Find where the given text appears and provide that cell's center as (X, Y) coordinate. 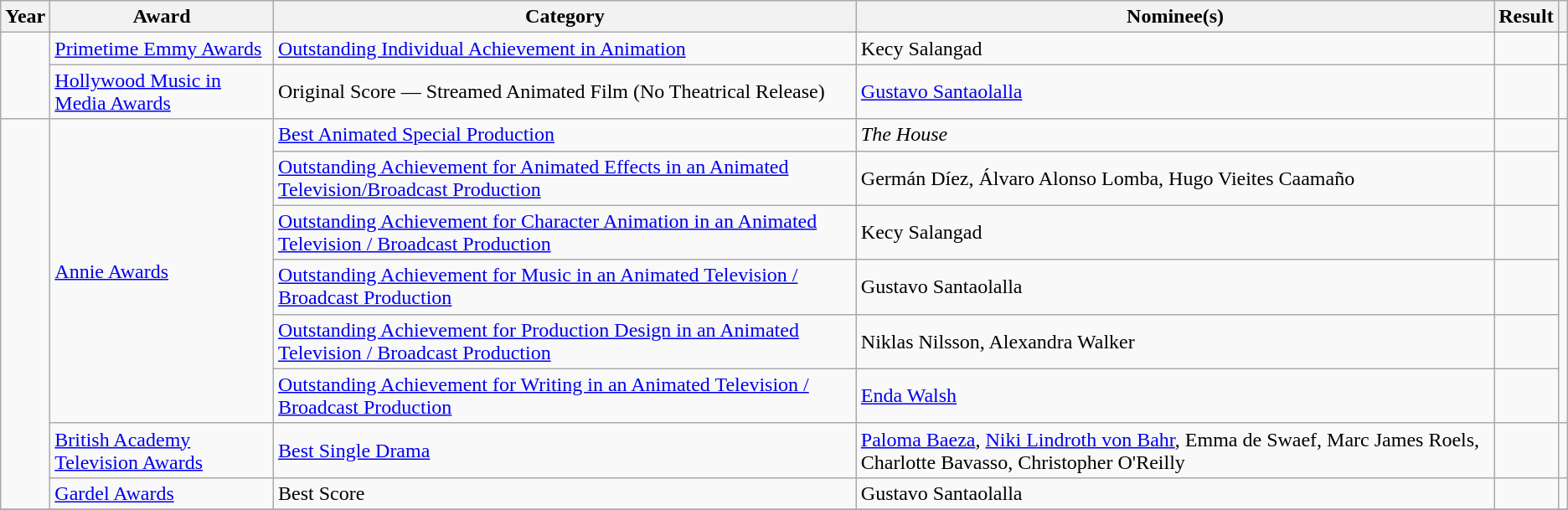
Category (565, 17)
Year (25, 17)
Best Single Drama (565, 451)
Niklas Nilsson, Alexandra Walker (1174, 342)
Enda Walsh (1174, 395)
Outstanding Achievement for Production Design in an Animated Television / Broadcast Production (565, 342)
Outstanding Achievement for Writing in an Animated Television / Broadcast Production (565, 395)
British Academy Television Awards (162, 451)
Primetime Emmy Awards (162, 49)
Outstanding Achievement for Animated Effects in an Animated Television/Broadcast Production (565, 178)
The House (1174, 135)
Result (1526, 17)
Annie Awards (162, 271)
Award (162, 17)
Gardel Awards (162, 493)
Best Animated Special Production (565, 135)
Best Score (565, 493)
Outstanding Achievement for Character Animation in an Animated Television / Broadcast Production (565, 233)
Original Score — Streamed Animated Film (No Theatrical Release) (565, 92)
Paloma Baeza, Niki Lindroth von Bahr, Emma de Swaef, Marc James Roels, Charlotte Bavasso, Christopher O'Reilly (1174, 451)
Germán Díez, Álvaro Alonso Lomba, Hugo Vieites Caamaño (1174, 178)
Hollywood Music in Media Awards (162, 92)
Nominee(s) (1174, 17)
Outstanding Achievement for Music in an Animated Television / Broadcast Production (565, 286)
Outstanding Individual Achievement in Animation (565, 49)
